From the cell containing the given text, extract its center point as [X, Y] coordinate. 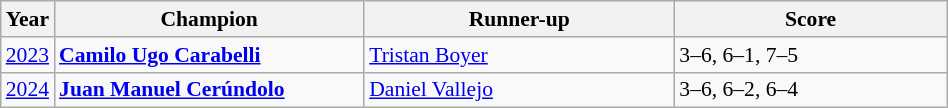
Daniel Vallejo [519, 90]
Champion [209, 19]
Tristan Boyer [519, 55]
3–6, 6–2, 6–4 [810, 90]
Runner-up [519, 19]
2024 [28, 90]
3–6, 6–1, 7–5 [810, 55]
Juan Manuel Cerúndolo [209, 90]
Score [810, 19]
2023 [28, 55]
Year [28, 19]
Camilo Ugo Carabelli [209, 55]
